Search for the cell housing the specified text and yield its [x, y] center coordinate. 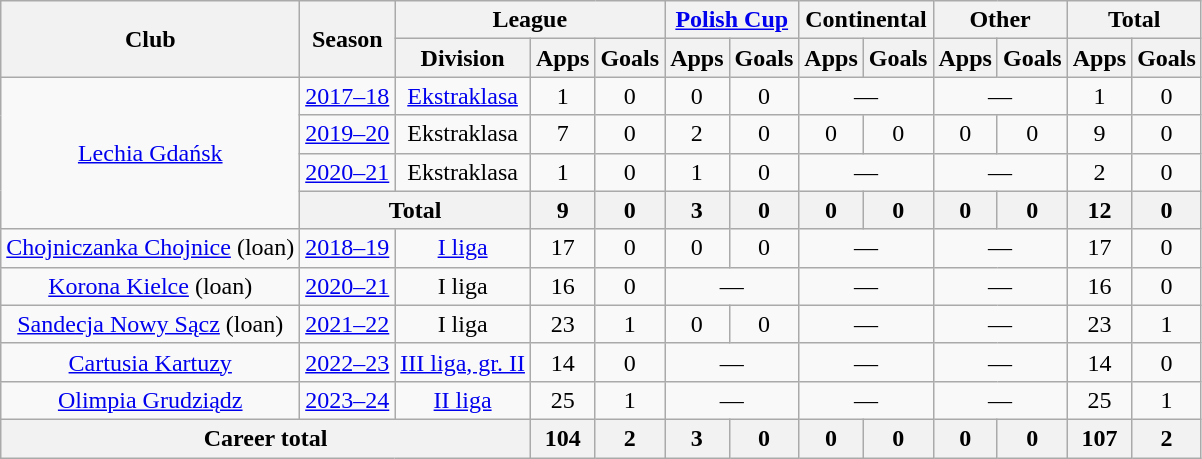
Lechia Gdańsk [150, 153]
104 [562, 438]
Other [1000, 20]
Career total [266, 438]
Polish Cup [732, 20]
III liga, gr. II [463, 362]
2019–20 [348, 134]
Cartusia Kartuzy [150, 362]
2017–18 [348, 96]
Continental [866, 20]
107 [1099, 438]
Division [463, 58]
2022–23 [348, 362]
2023–24 [348, 400]
League [530, 20]
2018–19 [348, 248]
II liga [463, 400]
Olimpia Grudziądz [150, 400]
Season [348, 39]
2021–22 [348, 324]
7 [562, 134]
12 [1099, 210]
Chojniczanka Chojnice (loan) [150, 248]
Club [150, 39]
Sandecja Nowy Sącz (loan) [150, 324]
Korona Kielce (loan) [150, 286]
